Extract the (x, y) coordinate from the center of the cell holding the provided text.  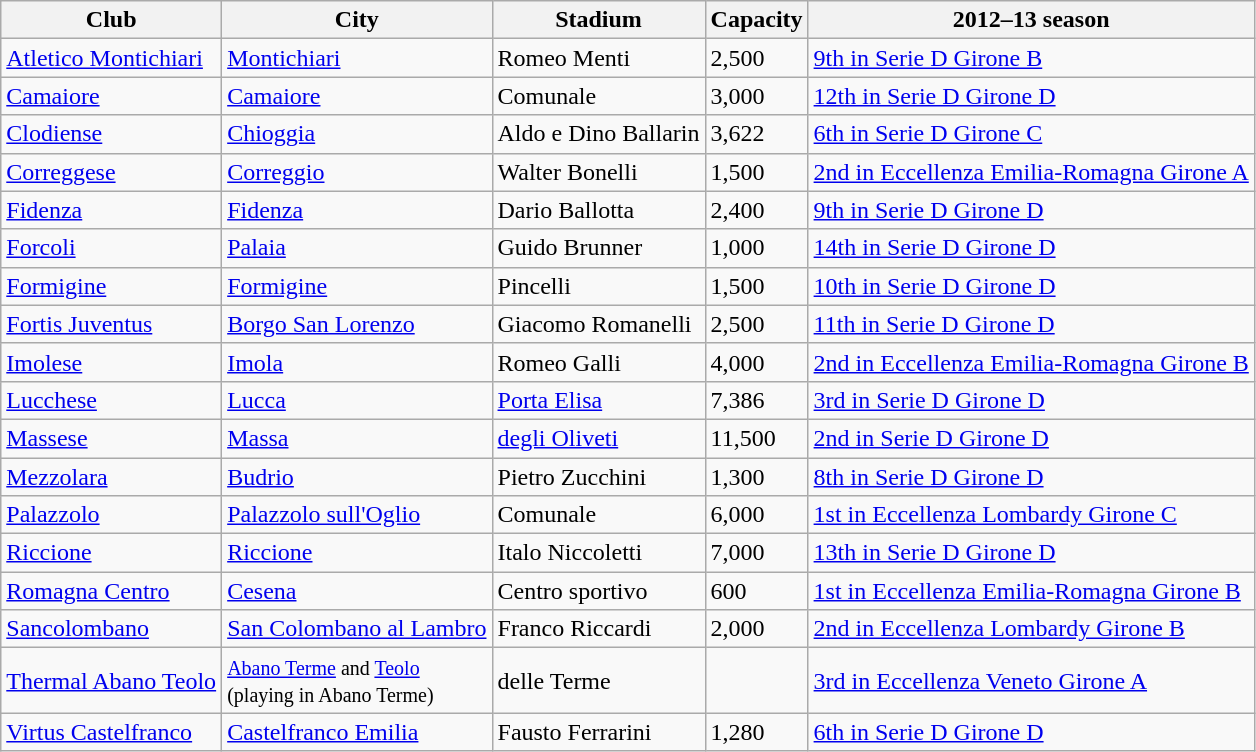
10th in Serie D Girone D (1031, 286)
13th in Serie D Girone D (1031, 553)
3,622 (756, 134)
degli Oliveti (598, 438)
7,386 (756, 400)
Mezzolara (112, 477)
Walter Bonelli (598, 172)
Romagna Centro (112, 591)
Correggese (112, 172)
11,500 (756, 438)
Franco Riccardi (598, 629)
Chioggia (357, 134)
Montichiari (357, 58)
9th in Serie D Girone B (1031, 58)
4,000 (756, 362)
Massese (112, 438)
6th in Serie D Girone D (1031, 732)
Virtus Castelfranco (112, 732)
1st in Eccellenza Lombardy Girone C (1031, 515)
3rd in Serie D Girone D (1031, 400)
Imolese (112, 362)
Pietro Zucchini (598, 477)
Fortis Juventus (112, 324)
Giacomo Romanelli (598, 324)
Fausto Ferrarini (598, 732)
Sancolombano (112, 629)
3,000 (756, 96)
Palazzolo (112, 515)
Capacity (756, 20)
7,000 (756, 553)
Romeo Galli (598, 362)
1,000 (756, 248)
Abano Terme and Teolo(playing in Abano Terme) (357, 680)
1st in Eccellenza Emilia-Romagna Girone B (1031, 591)
2,000 (756, 629)
Pincelli (598, 286)
6th in Serie D Girone C (1031, 134)
Centro sportivo (598, 591)
2nd in Eccellenza Emilia-Romagna Girone A (1031, 172)
11th in Serie D Girone D (1031, 324)
3rd in Eccellenza Veneto Girone A (1031, 680)
Dario Ballotta (598, 210)
Aldo e Dino Ballarin (598, 134)
6,000 (756, 515)
Palaia (357, 248)
Clodiense (112, 134)
Budrio (357, 477)
Cesena (357, 591)
2012–13 season (1031, 20)
2,400 (756, 210)
Porta Elisa (598, 400)
12th in Serie D Girone D (1031, 96)
Lucchese (112, 400)
delle Terme (598, 680)
Lucca (357, 400)
City (357, 20)
2nd in Serie D Girone D (1031, 438)
600 (756, 591)
Borgo San Lorenzo (357, 324)
Stadium (598, 20)
San Colombano al Lambro (357, 629)
Thermal Abano Teolo (112, 680)
1,300 (756, 477)
Guido Brunner (598, 248)
Romeo Menti (598, 58)
8th in Serie D Girone D (1031, 477)
14th in Serie D Girone D (1031, 248)
Atletico Montichiari (112, 58)
9th in Serie D Girone D (1031, 210)
Club (112, 20)
Castelfranco Emilia (357, 732)
2nd in Eccellenza Lombardy Girone B (1031, 629)
Correggio (357, 172)
Italo Niccoletti (598, 553)
Imola (357, 362)
Forcoli (112, 248)
Massa (357, 438)
Palazzolo sull'Oglio (357, 515)
1,280 (756, 732)
2nd in Eccellenza Emilia-Romagna Girone B (1031, 362)
